Find where the given text appears and provide that cell's center as (x, y) coordinate. 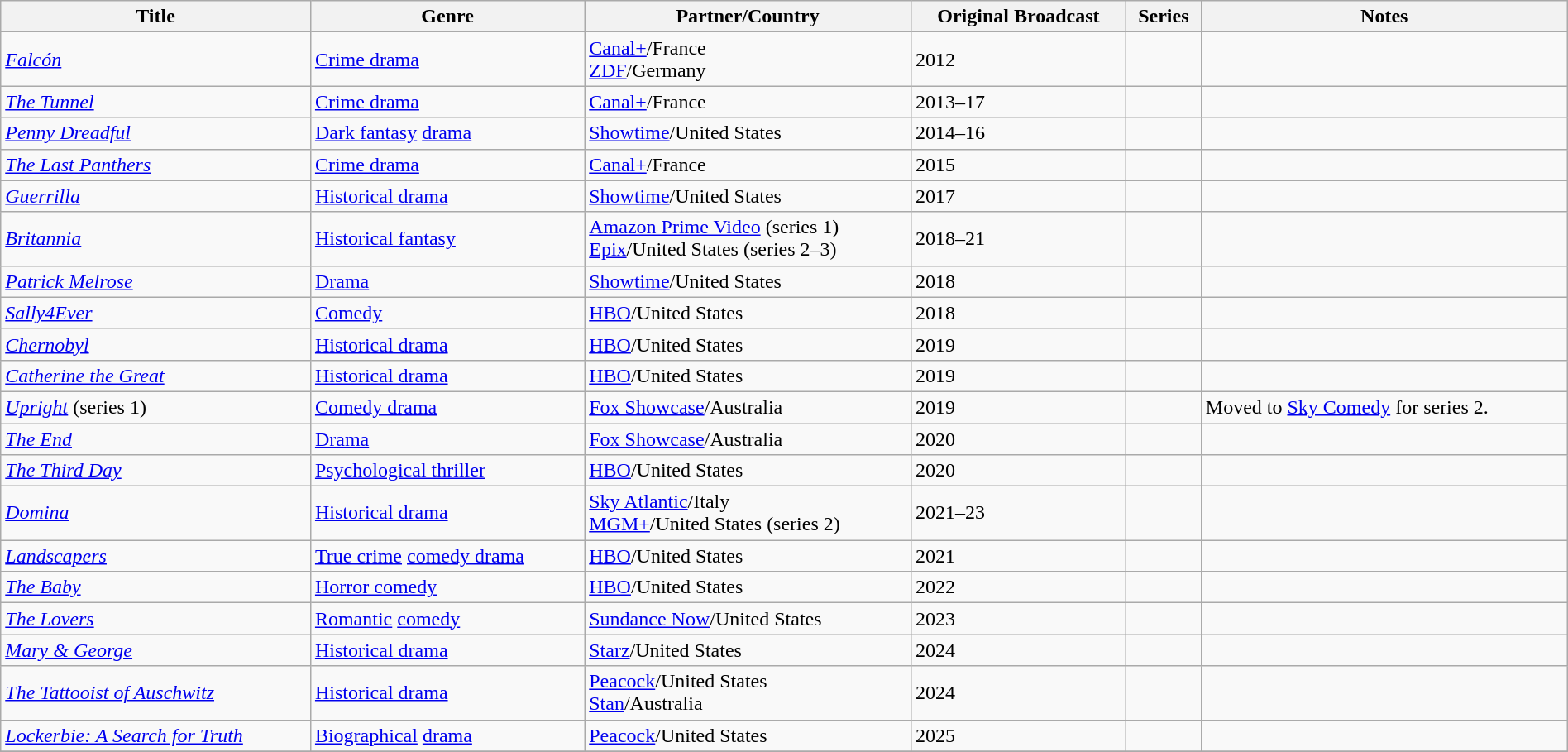
Peacock/United States (748, 735)
The Baby (155, 587)
Sally4Ever (155, 313)
The Lovers (155, 619)
Romantic comedy (447, 619)
2017 (1018, 196)
Dark fantasy drama (447, 133)
Partner/Country (748, 17)
Biographical drama (447, 735)
Notes (1384, 17)
2015 (1018, 165)
Guerrilla (155, 196)
Moved to Sky Comedy for series 2. (1384, 407)
Psychological thriller (447, 471)
The Tunnel (155, 102)
Comedy drama (447, 407)
Britannia (155, 238)
Sundance Now/United States (748, 619)
2023 (1018, 619)
Horror comedy (447, 587)
Sky Atlantic/ItalyMGM+/United States (series 2) (748, 513)
Falcón (155, 60)
Upright (series 1) (155, 407)
The Third Day (155, 471)
Series (1163, 17)
Penny Dreadful (155, 133)
True crime comedy drama (447, 556)
Historical fantasy (447, 238)
2014–16 (1018, 133)
The End (155, 439)
Patrick Melrose (155, 281)
Title (155, 17)
Amazon Prime Video (series 1)Epix/United States (series 2–3) (748, 238)
The Last Panthers (155, 165)
Comedy (447, 313)
2021 (1018, 556)
Starz/United States (748, 650)
2022 (1018, 587)
Original Broadcast (1018, 17)
Canal+/FranceZDF/Germany (748, 60)
Lockerbie: A Search for Truth (155, 735)
Genre (447, 17)
Mary & George (155, 650)
Domina (155, 513)
2021–23 (1018, 513)
2018–21 (1018, 238)
Catherine the Great (155, 376)
2013–17 (1018, 102)
Peacock/United StatesStan/Australia (748, 693)
Landscapers (155, 556)
2012 (1018, 60)
The Tattooist of Auschwitz (155, 693)
2025 (1018, 735)
Chernobyl (155, 344)
